Extract the (X, Y) coordinate from the center of the cell holding the provided text.  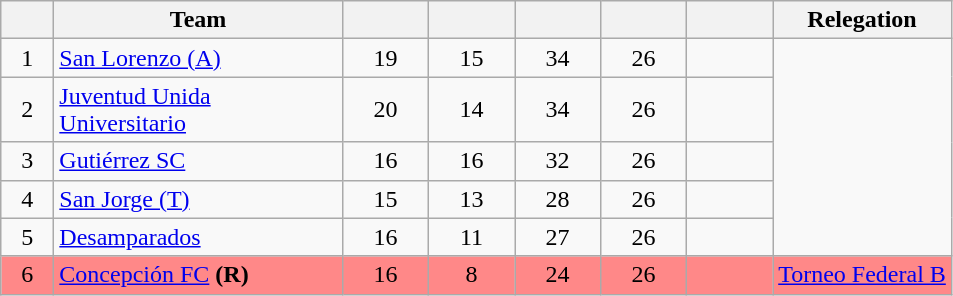
Torneo Federal B (862, 275)
Juventud Unida Universitario (198, 110)
6 (28, 275)
28 (557, 199)
Concepción FC (R) (198, 275)
32 (557, 161)
13 (471, 199)
24 (557, 275)
4 (28, 199)
Relegation (862, 20)
19 (385, 58)
5 (28, 237)
2 (28, 110)
20 (385, 110)
8 (471, 275)
3 (28, 161)
14 (471, 110)
27 (557, 237)
San Jorge (T) (198, 199)
Gutiérrez SC (198, 161)
11 (471, 237)
San Lorenzo (A) (198, 58)
1 (28, 58)
Desamparados (198, 237)
Team (198, 20)
